Find where the given text appears and provide that cell's center as [x, y] coordinate. 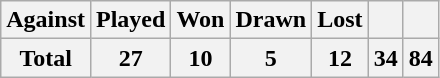
Won [200, 20]
Played [130, 20]
Total [46, 58]
10 [200, 58]
84 [420, 58]
5 [271, 58]
Drawn [271, 20]
Lost [340, 20]
Against [46, 20]
12 [340, 58]
27 [130, 58]
34 [386, 58]
